Return [X, Y] of the center of cell containing provided text 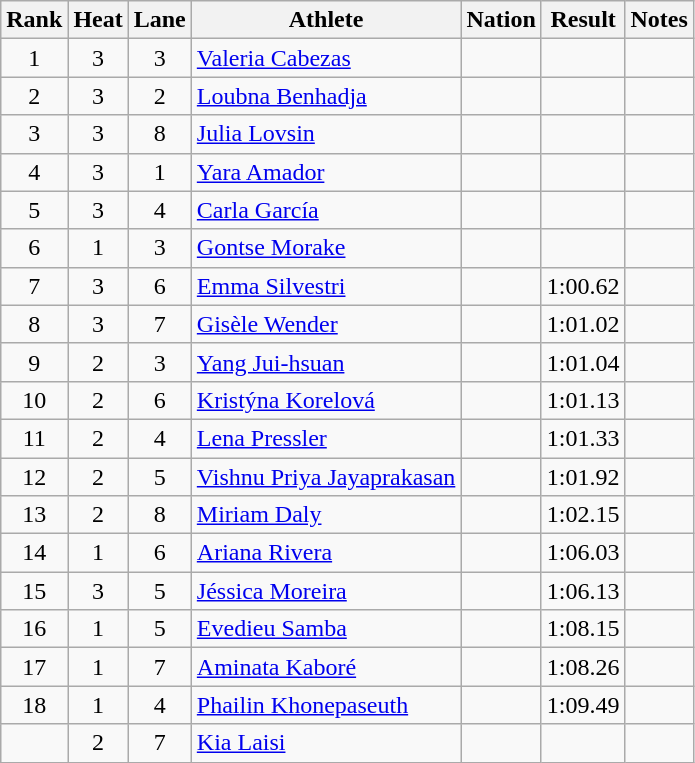
Lena Pressler [326, 438]
1:01.13 [583, 400]
1:01.92 [583, 477]
Phailin Khonepaseuth [326, 705]
Evedieu Samba [326, 629]
1:06.03 [583, 553]
Emma Silvestri [326, 286]
17 [34, 667]
Loubna Benhadja [326, 96]
11 [34, 438]
1:02.15 [583, 515]
Athlete [326, 20]
Vishnu Priya Jayaprakasan [326, 477]
Kia Laisi [326, 743]
Carla García [326, 210]
18 [34, 705]
16 [34, 629]
9 [34, 362]
13 [34, 515]
Ariana Rivera [326, 553]
1:01.02 [583, 324]
14 [34, 553]
Miriam Daly [326, 515]
15 [34, 591]
Yara Amador [326, 172]
Gisèle Wender [326, 324]
1:06.13 [583, 591]
Valeria Cabezas [326, 58]
1:01.33 [583, 438]
Aminata Kaboré [326, 667]
1:01.04 [583, 362]
1:09.49 [583, 705]
1:08.15 [583, 629]
Jéssica Moreira [326, 591]
1:00.62 [583, 286]
Lane [160, 20]
Nation [501, 20]
1:08.26 [583, 667]
Yang Jui-hsuan [326, 362]
Rank [34, 20]
Heat [98, 20]
Gontse Morake [326, 248]
Kristýna Korelová [326, 400]
Notes [659, 20]
12 [34, 477]
Result [583, 20]
Julia Lovsin [326, 134]
10 [34, 400]
